Provide the [X, Y] coordinate of the cell's center where the given text is located.  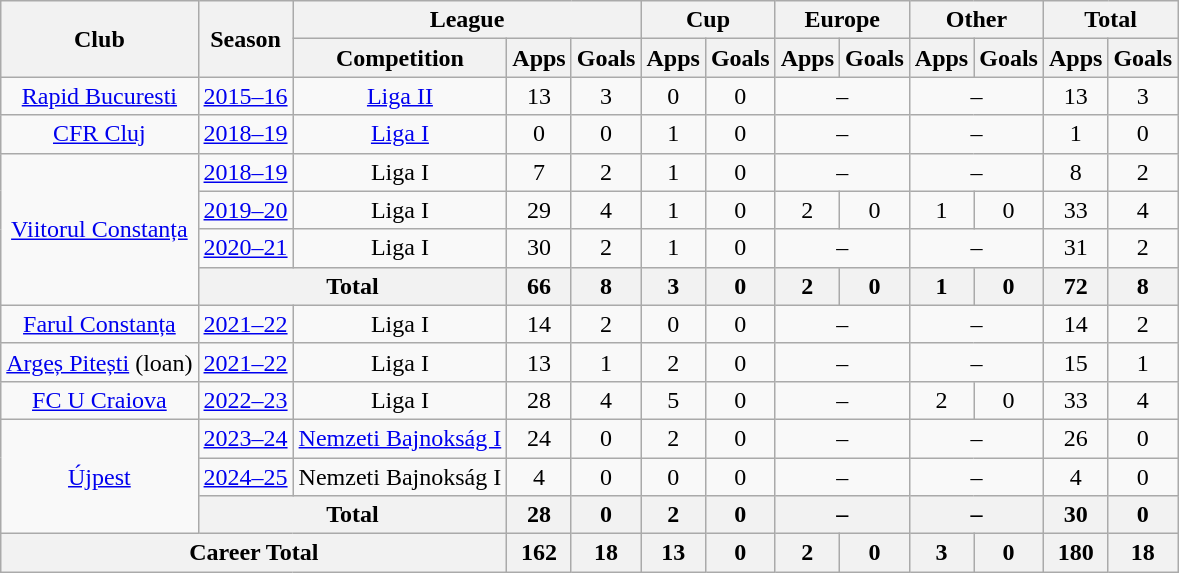
FC U Craiova [100, 400]
Argeș Pitești (loan) [100, 362]
2015–16 [246, 96]
Season [246, 39]
2024–25 [246, 477]
162 [539, 553]
66 [539, 286]
Viitorul Constanța [100, 229]
League [467, 20]
72 [1075, 286]
29 [539, 210]
7 [539, 172]
Club [100, 39]
Other [976, 20]
2022–23 [246, 400]
2020–21 [246, 248]
Liga II [400, 96]
5 [673, 400]
Cup [708, 20]
2023–24 [246, 438]
31 [1075, 248]
15 [1075, 362]
Competition [400, 58]
Farul Constanța [100, 324]
Career Total [254, 553]
Újpest [100, 476]
24 [539, 438]
Europe [842, 20]
180 [1075, 553]
2019–20 [246, 210]
Rapid Bucuresti [100, 96]
CFR Cluj [100, 134]
26 [1075, 438]
